Determine the (x, y) coordinate at the center of the cell enclosing the given text.  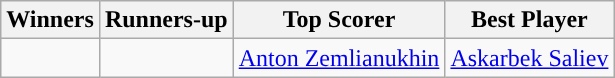
Winners (50, 20)
Best Player (530, 20)
Top Scorer (339, 20)
Runners-up (166, 20)
Askarbek Saliev (530, 58)
Anton Zemlianukhin (339, 58)
